Detect which cell encompasses the target text, then output its [x, y] center coordinate. 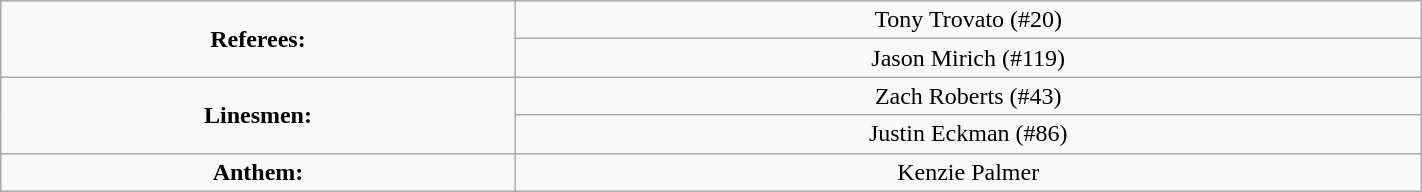
Zach Roberts (#43) [968, 96]
Justin Eckman (#86) [968, 134]
Referees: [258, 39]
Jason Mirich (#119) [968, 58]
Anthem: [258, 172]
Linesmen: [258, 115]
Kenzie Palmer [968, 172]
Tony Trovato (#20) [968, 20]
